Scan for the cell matching the given text and deliver its (x, y) coordinate at center. 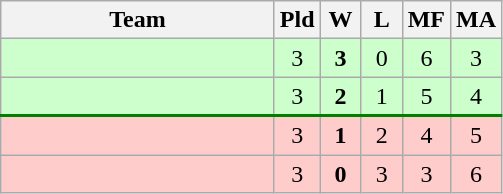
W (340, 20)
MA (476, 20)
L (382, 20)
Pld (297, 20)
Team (138, 20)
MF (426, 20)
